Pinpoint the cell where the given text exists, returning its (X, Y) midpoint coordinate. 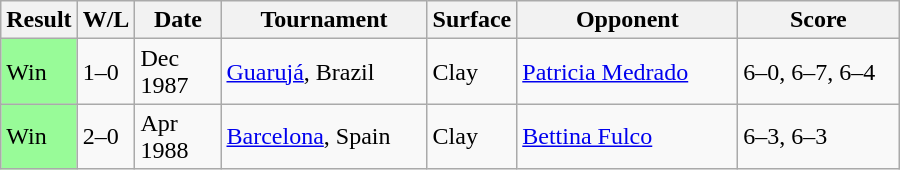
6–3, 6–3 (818, 136)
Barcelona, Spain (324, 136)
Surface (472, 20)
Patricia Medrado (628, 72)
Date (178, 20)
6–0, 6–7, 6–4 (818, 72)
Score (818, 20)
Apr 1988 (178, 136)
Result (39, 20)
Dec 1987 (178, 72)
Opponent (628, 20)
Tournament (324, 20)
Bettina Fulco (628, 136)
1–0 (106, 72)
2–0 (106, 136)
Guarujá, Brazil (324, 72)
W/L (106, 20)
